Pinpoint the cell where the given text exists, returning its [x, y] midpoint coordinate. 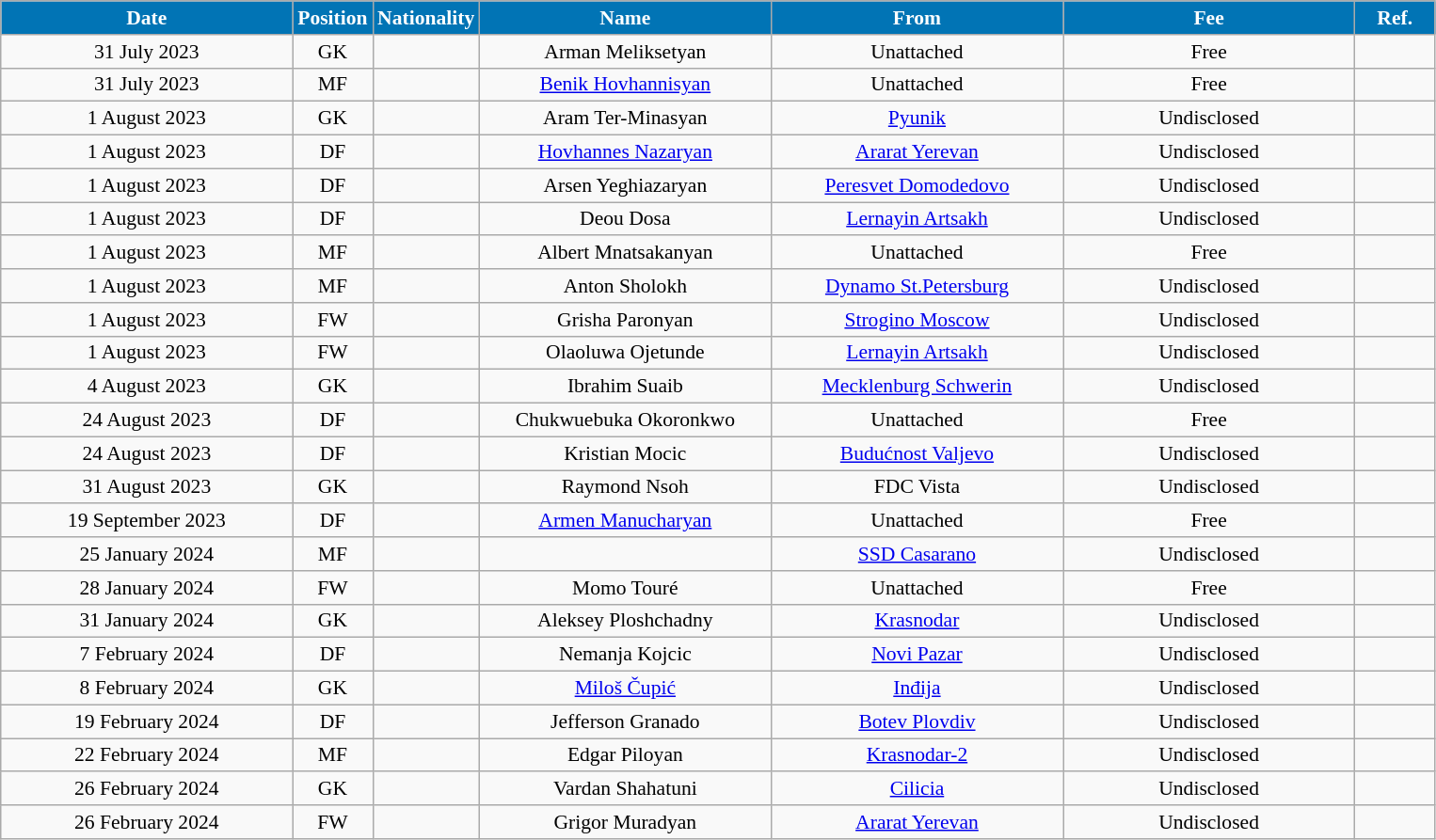
Mecklenburg Schwerin [917, 387]
8 February 2024 [147, 689]
Arsen Yeghiazaryan [625, 185]
Aram Ter-Minasyan [625, 119]
Jefferson Granado [625, 721]
Inđija [917, 689]
Grigor Muradyan [625, 822]
Deou Dosa [625, 219]
SSD Casarano [917, 554]
22 February 2024 [147, 755]
Miloš Čupić [625, 689]
Grisha Paronyan [625, 320]
Date [147, 18]
31 January 2024 [147, 621]
Position [333, 18]
Novi Pazar [917, 655]
4 August 2023 [147, 387]
19 September 2023 [147, 521]
Krasnodar [917, 621]
19 February 2024 [147, 721]
Arman Meliksetyan [625, 52]
Cilicia [917, 789]
Raymond Nsoh [625, 487]
Momo Touré [625, 588]
Armen Manucharyan [625, 521]
Name [625, 18]
Strogino Moscow [917, 320]
Benik Hovhannisyan [625, 85]
Botev Plovdiv [917, 721]
7 February 2024 [147, 655]
Ibrahim Suaib [625, 387]
28 January 2024 [147, 588]
Budućnost Valjevo [917, 453]
Nemanja Kojcic [625, 655]
Kristian Mocic [625, 453]
Aleksey Ploshchadny [625, 621]
Olaoluwa Ojetunde [625, 353]
FDC Vista [917, 487]
Ref. [1395, 18]
25 January 2024 [147, 554]
Peresvet Domodedovo [917, 185]
31 August 2023 [147, 487]
Chukwuebuka Okoronkwo [625, 420]
Albert Mnatsakanyan [625, 253]
Vardan Shahatuni [625, 789]
Fee [1209, 18]
Dynamo St.Petersburg [917, 286]
Anton Sholokh [625, 286]
From [917, 18]
Nationality [425, 18]
Hovhannes Nazaryan [625, 152]
Edgar Piloyan [625, 755]
Pyunik [917, 119]
Krasnodar-2 [917, 755]
